Extract the [X, Y] coordinate from the center of the cell holding the provided text.  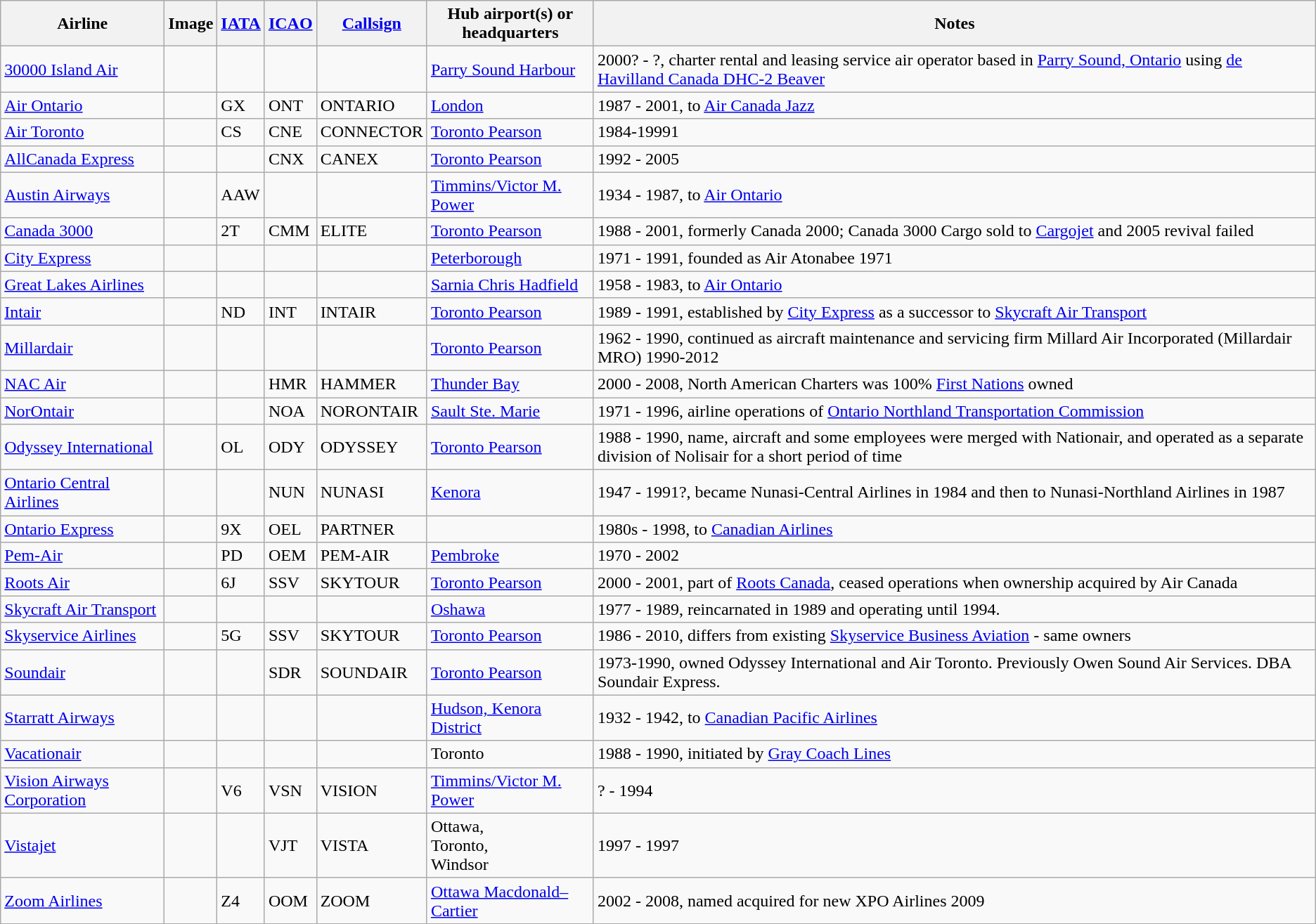
Ontario Central Airlines [83, 493]
1971 - 1991, founded as Air Atonabee 1971 [955, 258]
HAMMER [371, 384]
ODYSSEY [371, 447]
Toronto [510, 754]
Ottawa,Toronto,Windsor [510, 845]
Peterborough [510, 258]
Sault Ste. Marie [510, 411]
Canada 3000 [83, 231]
2T [241, 231]
OOM [290, 901]
CANEX [371, 159]
1934 - 1987, to Air Ontario [955, 195]
CNX [290, 159]
2000? - ?, charter rental and leasing service air operator based in Parry Sound, Ontario using de Havilland Canada DHC-2 Beaver [955, 69]
1984-19991 [955, 132]
1987 - 2001, to Air Canada Jazz [955, 105]
1997 - 1997 [955, 845]
CS [241, 132]
IATA [241, 24]
Hub airport(s) orheadquarters [510, 24]
Roots Air [83, 583]
Skycraft Air Transport [83, 609]
Thunder Bay [510, 384]
Pembroke [510, 556]
NUNASI [371, 493]
VISTA [371, 845]
AllCanada Express [83, 159]
Sarnia Chris Hadfield [510, 285]
ONT [290, 105]
2000 - 2008, North American Charters was 100% First Nations owned [955, 384]
Zoom Airlines [83, 901]
1973-1990, owned Odyssey International and Air Toronto. Previously Owen Sound Air Services. DBA Soundair Express. [955, 672]
Kenora [510, 493]
1970 - 2002 [955, 556]
Ontario Express [83, 529]
1958 - 1983, to Air Ontario [955, 285]
1962 - 1990, continued as aircraft maintenance and servicing firm Millard Air Incorporated (Millardair MRO) 1990-2012 [955, 347]
NUN [290, 493]
Callsign [371, 24]
City Express [83, 258]
HMR [290, 384]
Vacationair [83, 754]
ELITE [371, 231]
30000 Island Air [83, 69]
GX [241, 105]
Intair [83, 311]
ONTARIO [371, 105]
1947 - 1991?, became Nunasi-Central Airlines in 1984 and then to Nunasi-Northland Airlines in 1987 [955, 493]
1971 - 1996, airline operations of Ontario Northland Transportation Commission [955, 411]
1988 - 1990, initiated by Gray Coach Lines [955, 754]
2000 - 2001, part of Roots Canada, ceased operations when ownership acquired by Air Canada [955, 583]
VISION [371, 790]
1932 - 1942, to Canadian Pacific Airlines [955, 718]
Great Lakes Airlines [83, 285]
2002 - 2008, named acquired for new XPO Airlines 2009 [955, 901]
VJT [290, 845]
INTAIR [371, 311]
CONNECTOR [371, 132]
OEM [290, 556]
SDR [290, 672]
Oshawa [510, 609]
1988 - 1990, name, aircraft and some employees were merged with Nationair, and operated as a separate division of Nolisair for a short period of time [955, 447]
ZOOM [371, 901]
5G [241, 636]
PARTNER [371, 529]
V6 [241, 790]
SOUNDAIR [371, 672]
NORONTAIR [371, 411]
1980s - 1998, to Canadian Airlines [955, 529]
ODY [290, 447]
NorOntair [83, 411]
Pem-Air [83, 556]
NOA [290, 411]
Air Ontario [83, 105]
OL [241, 447]
London [510, 105]
Odyssey International [83, 447]
ICAO [290, 24]
CMM [290, 231]
6J [241, 583]
NAC Air [83, 384]
1986 - 2010, differs from existing Skyservice Business Aviation - same owners [955, 636]
ND [241, 311]
Image [191, 24]
PEM-AIR [371, 556]
Airline [83, 24]
INT [290, 311]
9X [241, 529]
? - 1994 [955, 790]
Notes [955, 24]
1988 - 2001, formerly Canada 2000; Canada 3000 Cargo sold to Cargojet and 2005 revival failed [955, 231]
Austin Airways [83, 195]
Vision Airways Corporation [83, 790]
1977 - 1989, reincarnated in 1989 and operating until 1994. [955, 609]
Parry Sound Harbour [510, 69]
OEL [290, 529]
Air Toronto [83, 132]
1989 - 1991, established by City Express as a successor to Skycraft Air Transport [955, 311]
AAW [241, 195]
Vistajet [83, 845]
1992 - 2005 [955, 159]
Soundair [83, 672]
Skyservice Airlines [83, 636]
VSN [290, 790]
Millardair [83, 347]
Hudson, Kenora District [510, 718]
Starratt Airways [83, 718]
Ottawa Macdonald–Cartier [510, 901]
Z4 [241, 901]
CNE [290, 132]
PD [241, 556]
